Find where the given text appears and provide that cell's center as [x, y] coordinate. 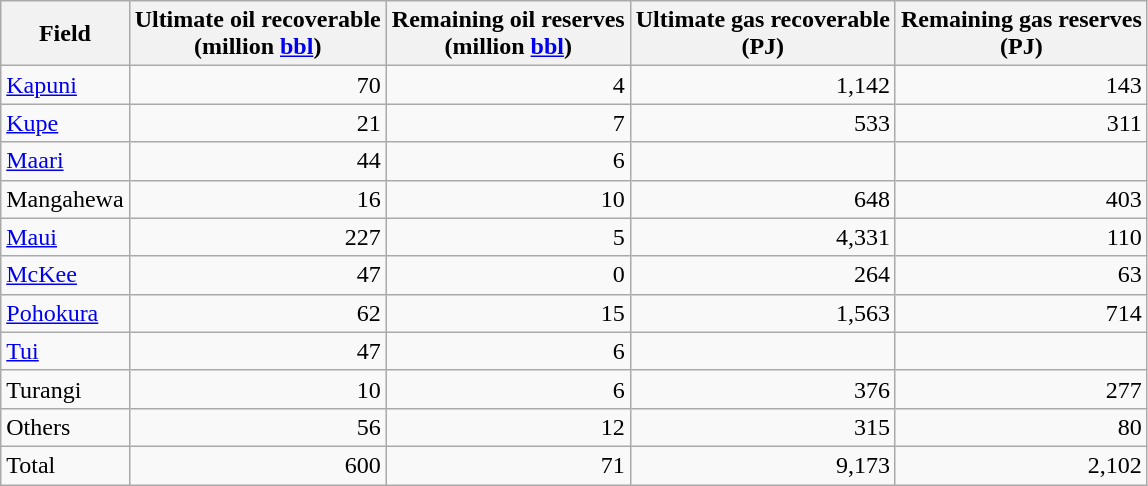
80 [1021, 427]
Maari [65, 161]
5 [508, 237]
Remaining gas reserves (PJ) [1021, 34]
44 [258, 161]
Maui [65, 237]
Mangahewa [65, 199]
403 [1021, 199]
376 [762, 389]
264 [762, 275]
648 [762, 199]
63 [1021, 275]
227 [258, 237]
4 [508, 85]
7 [508, 123]
70 [258, 85]
56 [258, 427]
Kapuni [65, 85]
21 [258, 123]
Remaining oil reserves (million bbl) [508, 34]
311 [1021, 123]
16 [258, 199]
Total [65, 465]
9,173 [762, 465]
Tui [65, 351]
110 [1021, 237]
143 [1021, 85]
12 [508, 427]
277 [1021, 389]
Turangi [65, 389]
Pohokura [65, 313]
71 [508, 465]
4,331 [762, 237]
315 [762, 427]
Ultimate oil recoverable (million bbl) [258, 34]
Kupe [65, 123]
533 [762, 123]
Ultimate gas recoverable (PJ) [762, 34]
600 [258, 465]
0 [508, 275]
15 [508, 313]
62 [258, 313]
McKee [65, 275]
1,142 [762, 85]
714 [1021, 313]
1,563 [762, 313]
2,102 [1021, 465]
Field [65, 34]
Others [65, 427]
